Capture the cell that displays the provided text and extract its [x, y] central coordinate. 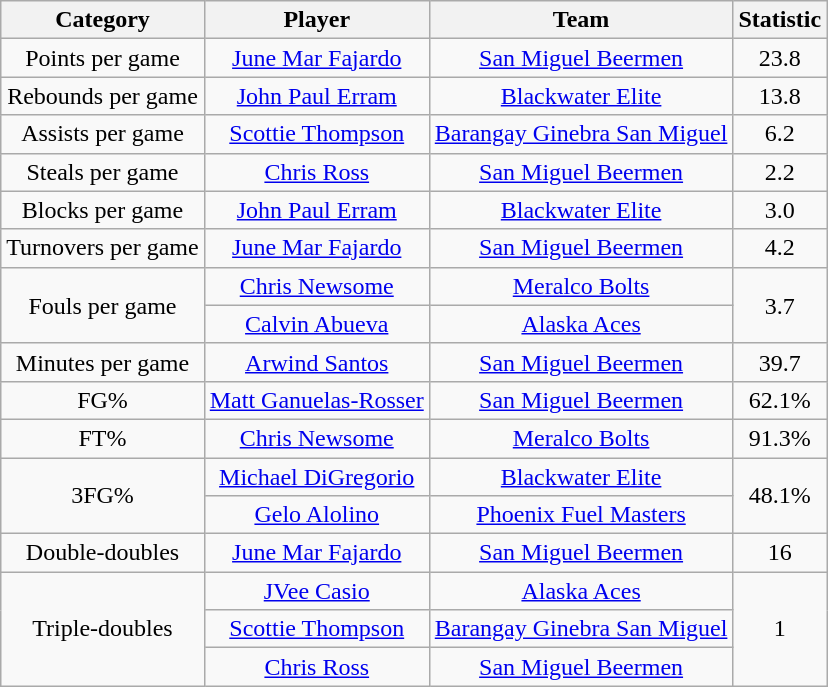
1 [780, 629]
3.0 [780, 210]
FT% [102, 438]
48.1% [780, 496]
2.2 [780, 172]
Calvin Abueva [316, 324]
Arwind Santos [316, 362]
Fouls per game [102, 305]
91.3% [780, 438]
Double-doubles [102, 553]
6.2 [780, 134]
FG% [102, 400]
Team [581, 20]
Minutes per game [102, 362]
Points per game [102, 58]
Phoenix Fuel Masters [581, 515]
Player [316, 20]
16 [780, 553]
Matt Ganuelas-Rosser [316, 400]
Gelo Alolino [316, 515]
23.8 [780, 58]
JVee Casio [316, 591]
Michael DiGregorio [316, 477]
4.2 [780, 248]
Assists per game [102, 134]
62.1% [780, 400]
Category [102, 20]
Statistic [780, 20]
3FG% [102, 496]
Blocks per game [102, 210]
39.7 [780, 362]
Turnovers per game [102, 248]
13.8 [780, 96]
Triple-doubles [102, 629]
Rebounds per game [102, 96]
Steals per game [102, 172]
3.7 [780, 305]
